Find where the given text appears and provide that cell's center as (X, Y) coordinate. 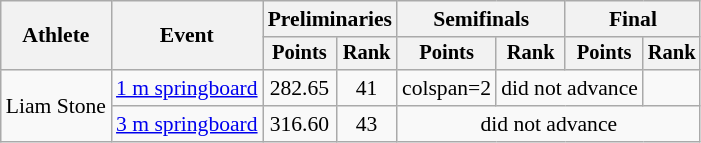
Final (632, 19)
Preliminaries (330, 19)
43 (366, 124)
Semifinals (481, 19)
316.60 (300, 124)
1 m springboard (187, 88)
282.65 (300, 88)
41 (366, 88)
3 m springboard (187, 124)
Athlete (56, 36)
Liam Stone (56, 106)
colspan=2 (446, 88)
Event (187, 36)
